From the cell containing the given text, extract its center point as (X, Y) coordinate. 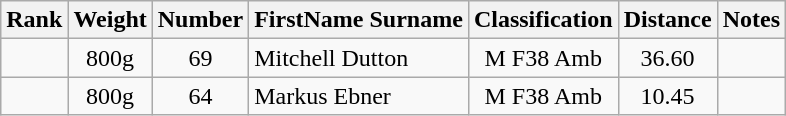
Notes (751, 20)
10.45 (668, 96)
Markus Ebner (359, 96)
69 (200, 58)
Mitchell Dutton (359, 58)
Distance (668, 20)
Weight (110, 20)
Rank (34, 20)
Number (200, 20)
FirstName Surname (359, 20)
64 (200, 96)
36.60 (668, 58)
Classification (543, 20)
